Provide the [x, y] coordinate of the cell's center where the given text is located.  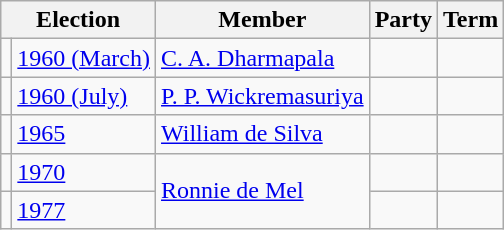
1970 [84, 172]
Member [263, 20]
Election [78, 20]
1960 (July) [84, 96]
Party [403, 20]
Ronnie de Mel [263, 191]
William de Silva [263, 134]
P. P. Wickremasuriya [263, 96]
1965 [84, 134]
1960 (March) [84, 58]
C. A. Dharmapala [263, 58]
1977 [84, 210]
Term [471, 20]
